For the text-containing cell, return its midpoint in (x, y) coordinate format. 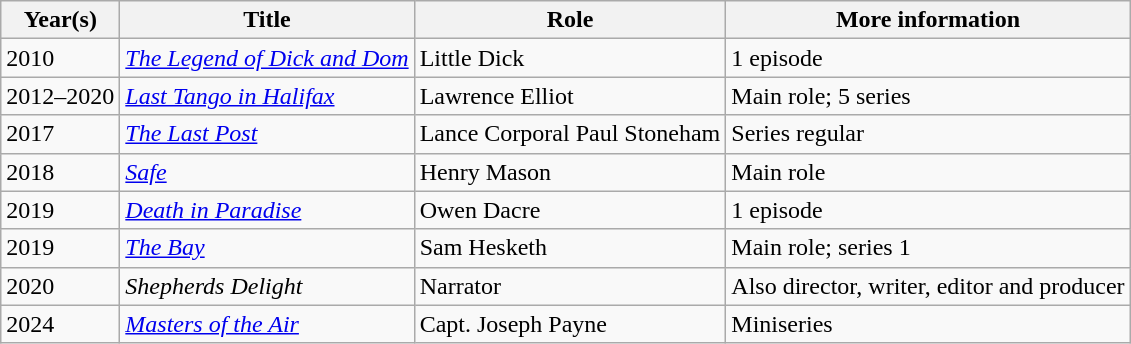
Lance Corporal Paul Stoneham (570, 134)
2010 (60, 58)
The Legend of Dick and Dom (267, 58)
2020 (60, 286)
Series regular (928, 134)
Little Dick (570, 58)
Sam Hesketh (570, 248)
Main role; 5 series (928, 96)
The Bay (267, 248)
Year(s) (60, 20)
Narrator (570, 286)
The Last Post (267, 134)
Masters of the Air (267, 324)
Main role (928, 172)
Owen Dacre (570, 210)
More information (928, 20)
2024 (60, 324)
2017 (60, 134)
Lawrence Elliot (570, 96)
Shepherds Delight (267, 286)
Title (267, 20)
Role (570, 20)
Capt. Joseph Payne (570, 324)
Also director, writer, editor and producer (928, 286)
Miniseries (928, 324)
Last Tango in Halifax (267, 96)
Death in Paradise (267, 210)
2018 (60, 172)
Henry Mason (570, 172)
Main role; series 1 (928, 248)
Safe (267, 172)
2012–2020 (60, 96)
